Pinpoint the cell where the given text exists, returning its [x, y] midpoint coordinate. 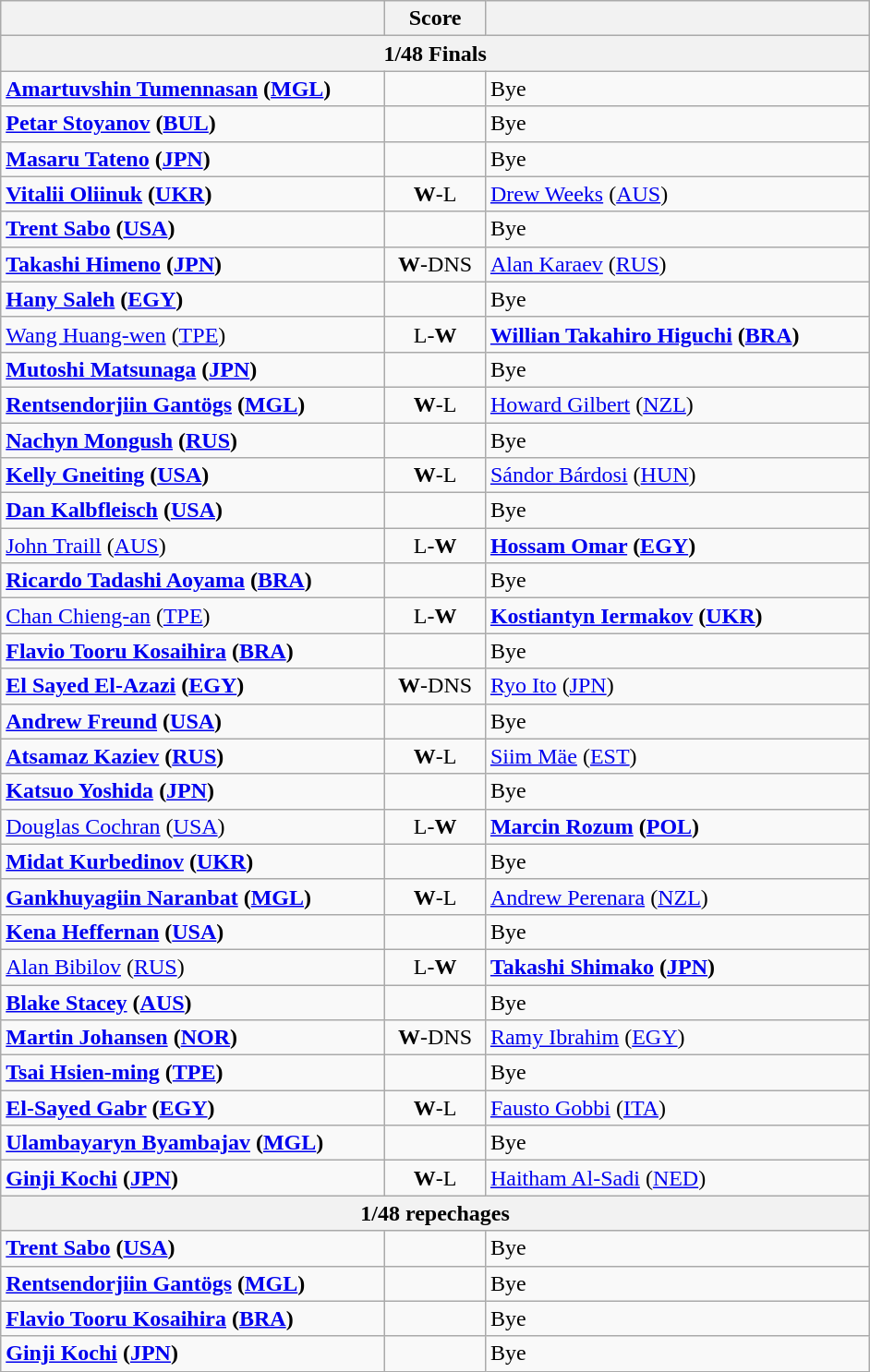
Chan Chieng-an (TPE) [193, 616]
Score [436, 18]
Douglas Cochran (USA) [193, 826]
John Traill (AUS) [193, 546]
Ramy Ibrahim (EGY) [677, 1038]
Haitham Al-Sadi (NED) [677, 1178]
Alan Bibilov (RUS) [193, 967]
Kelly Gneiting (USA) [193, 475]
Willian Takahiro Higuchi (BRA) [677, 334]
Mutoshi Matsunaga (JPN) [193, 369]
Masaru Tateno (JPN) [193, 159]
Tsai Hsien-ming (TPE) [193, 1073]
Wang Huang-wen (TPE) [193, 334]
El-Sayed Gabr (EGY) [193, 1108]
Ulambayaryn Byambajav (MGL) [193, 1143]
Amartuvshin Tumennasan (MGL) [193, 89]
Marcin Rozum (POL) [677, 826]
Vitalii Oliinuk (UKR) [193, 194]
Ryo Ito (JPN) [677, 686]
Petar Stoyanov (BUL) [193, 124]
Ricardo Tadashi Aoyama (BRA) [193, 581]
Andrew Freund (USA) [193, 721]
Siim Mäe (EST) [677, 756]
1/48 Finals [436, 54]
Atsamaz Kaziev (RUS) [193, 756]
Midat Kurbedinov (UKR) [193, 861]
Nachyn Mongush (RUS) [193, 440]
Dan Kalbfleisch (USA) [193, 511]
Howard Gilbert (NZL) [677, 404]
El Sayed El-Azazi (EGY) [193, 686]
Fausto Gobbi (ITA) [677, 1108]
Hany Saleh (EGY) [193, 299]
Alan Karaev (RUS) [677, 264]
Kostiantyn Iermakov (UKR) [677, 616]
Takashi Shimako (JPN) [677, 967]
Sándor Bárdosi (HUN) [677, 475]
Drew Weeks (AUS) [677, 194]
Takashi Himeno (JPN) [193, 264]
Kena Heffernan (USA) [193, 932]
Gankhuyagiin Naranbat (MGL) [193, 897]
Martin Johansen (NOR) [193, 1038]
Blake Stacey (AUS) [193, 1002]
Andrew Perenara (NZL) [677, 897]
Hossam Omar (EGY) [677, 546]
1/48 repechages [436, 1213]
Katsuo Yoshida (JPN) [193, 791]
